Find where the given text appears and provide that cell's center as (X, Y) coordinate. 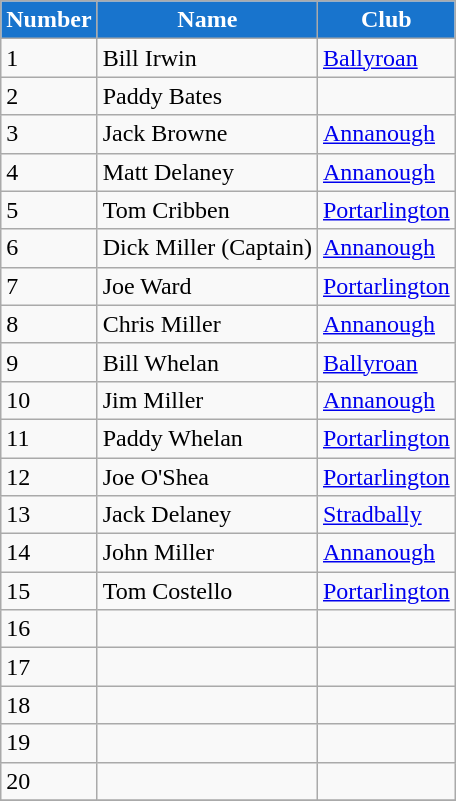
5 (49, 210)
12 (49, 477)
1 (49, 58)
Stradbally (386, 515)
4 (49, 172)
Jim Miller (207, 400)
Club (386, 20)
17 (49, 667)
2 (49, 96)
John Miller (207, 553)
Bill Irwin (207, 58)
Name (207, 20)
Tom Cribben (207, 210)
Jack Delaney (207, 515)
16 (49, 629)
Paddy Whelan (207, 438)
Dick Miller (Captain) (207, 248)
Tom Costello (207, 591)
6 (49, 248)
10 (49, 400)
8 (49, 324)
11 (49, 438)
18 (49, 705)
Paddy Bates (207, 96)
15 (49, 591)
Number (49, 20)
Bill Whelan (207, 362)
Matt Delaney (207, 172)
13 (49, 515)
Joe Ward (207, 286)
Joe O'Shea (207, 477)
9 (49, 362)
Jack Browne (207, 134)
20 (49, 781)
14 (49, 553)
3 (49, 134)
19 (49, 743)
Chris Miller (207, 324)
7 (49, 286)
